Scan for the cell matching the given text and deliver its [x, y] coordinate at center. 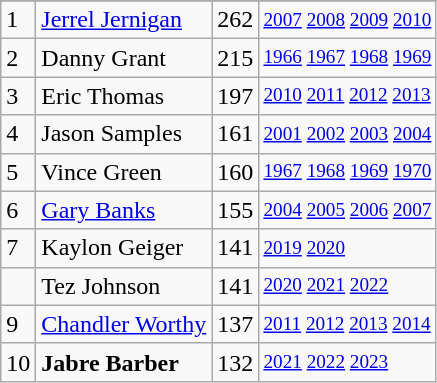
Chandler Worthy [124, 324]
155 [236, 210]
Eric Thomas [124, 96]
262 [236, 20]
2020 2021 2022 [348, 286]
Jason Samples [124, 134]
Tez Johnson [124, 286]
160 [236, 172]
215 [236, 58]
1 [18, 20]
10 [18, 362]
Kaylon Geiger [124, 248]
197 [236, 96]
2001 2002 2003 2004 [348, 134]
2021 2022 2023 [348, 362]
2010 2011 2012 2013 [348, 96]
1967 1968 1969 1970 [348, 172]
137 [236, 324]
Jerrel Jernigan [124, 20]
2 [18, 58]
5 [18, 172]
2019 2020 [348, 248]
2011 2012 2013 2014 [348, 324]
1966 1967 1968 1969 [348, 58]
132 [236, 362]
Danny Grant [124, 58]
2007 2008 2009 2010 [348, 20]
9 [18, 324]
161 [236, 134]
3 [18, 96]
2004 2005 2006 2007 [348, 210]
6 [18, 210]
4 [18, 134]
Jabre Barber [124, 362]
Gary Banks [124, 210]
7 [18, 248]
Vince Green [124, 172]
